Return the (X, Y) coordinate for the center point of the cell that contains the specified text.  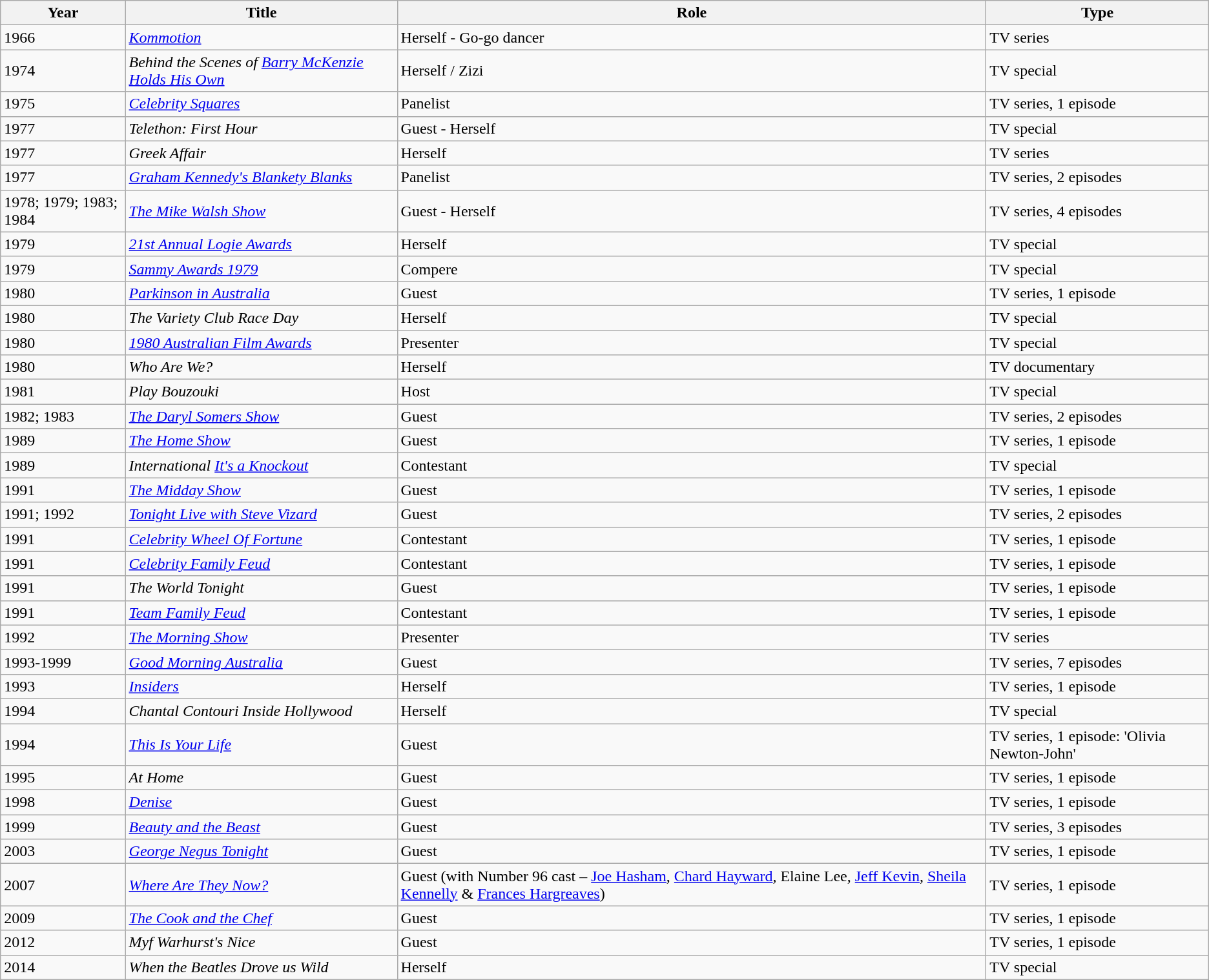
1995 (63, 778)
The Variety Club Race Day (261, 318)
Celebrity Wheel Of Fortune (261, 539)
Team Family Feud (261, 613)
21st Annual Logie Awards (261, 244)
2014 (63, 967)
Greek Affair (261, 153)
1982; 1983 (63, 416)
The Midday Show (261, 490)
2007 (63, 884)
Title (261, 13)
1974 (63, 71)
Tonight Live with Steve Vizard (261, 515)
1980 Australian Film Awards (261, 343)
1975 (63, 104)
At Home (261, 778)
The Daryl Somers Show (261, 416)
The Mike Walsh Show (261, 210)
1966 (63, 37)
Graham Kennedy's Blankety Blanks (261, 178)
TV documentary (1097, 367)
The World Tonight (261, 588)
Denise (261, 802)
Play Bouzouki (261, 392)
When the Beatles Drove us Wild (261, 967)
1978; 1979; 1983; 1984 (63, 210)
Year (63, 13)
Herself - Go-go dancer (692, 37)
Behind the Scenes of Barry McKenzie Holds His Own (261, 71)
1998 (63, 802)
Chantal Contouri Inside Hollywood (261, 711)
TV series, 3 episodes (1097, 827)
TV series, 7 episodes (1097, 662)
George Negus Tonight (261, 852)
Type (1097, 13)
This Is Your Life (261, 744)
Celebrity Family Feud (261, 564)
Guest (with Number 96 cast – Joe Hasham, Chard Hayward, Elaine Lee, Jeff Kevin, Sheila Kennelly & Frances Hargreaves) (692, 884)
Who Are We? (261, 367)
Telethon: First Hour (261, 128)
Parkinson in Australia (261, 293)
2003 (63, 852)
Herself / Zizi (692, 71)
1993-1999 (63, 662)
Beauty and the Beast (261, 827)
1993 (63, 686)
1981 (63, 392)
Compere (692, 269)
Role (692, 13)
Sammy Awards 1979 (261, 269)
Host (692, 392)
Good Morning Australia (261, 662)
TV series, 1 episode: 'Olivia Newton-John' (1097, 744)
Myf Warhurst's Nice (261, 943)
1991; 1992 (63, 515)
Insiders (261, 686)
The Home Show (261, 441)
The Morning Show (261, 637)
2012 (63, 943)
Kommotion (261, 37)
Where Are They Now? (261, 884)
TV series, 4 episodes (1097, 210)
1999 (63, 827)
Celebrity Squares (261, 104)
1992 (63, 637)
The Cook and the Chef (261, 918)
2009 (63, 918)
International It's a Knockout (261, 465)
